Detect which cell encompasses the target text, then output its (X, Y) center coordinate. 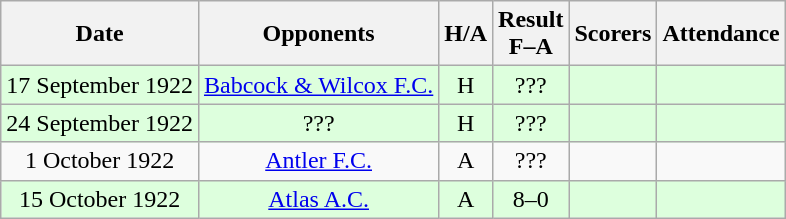
ResultF–A (531, 34)
Date (100, 34)
Scorers (613, 34)
24 September 1922 (100, 123)
8–0 (531, 199)
Attendance (721, 34)
H/A (466, 34)
1 October 1922 (100, 161)
15 October 1922 (100, 199)
Antler F.C. (318, 161)
17 September 1922 (100, 85)
Atlas A.C. (318, 199)
Opponents (318, 34)
Babcock & Wilcox F.C. (318, 85)
